Detect which cell encompasses the target text, then output its (X, Y) center coordinate. 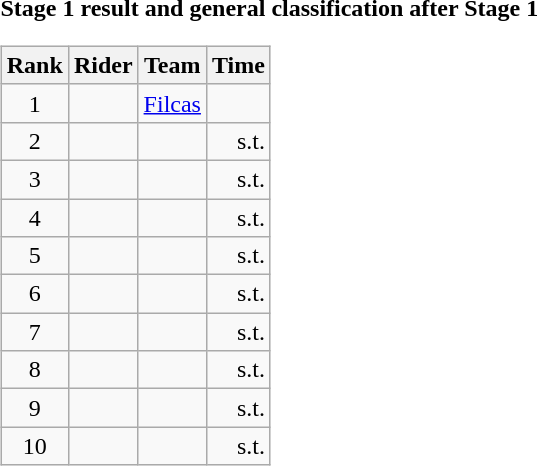
4 (34, 217)
Team (172, 65)
Time (238, 65)
9 (34, 408)
7 (34, 332)
5 (34, 256)
8 (34, 370)
Filcas (172, 103)
Rider (103, 65)
1 (34, 103)
3 (34, 179)
Rank (34, 65)
10 (34, 446)
2 (34, 141)
6 (34, 294)
